Locate the cell with the specified text and output its [X, Y] center coordinate. 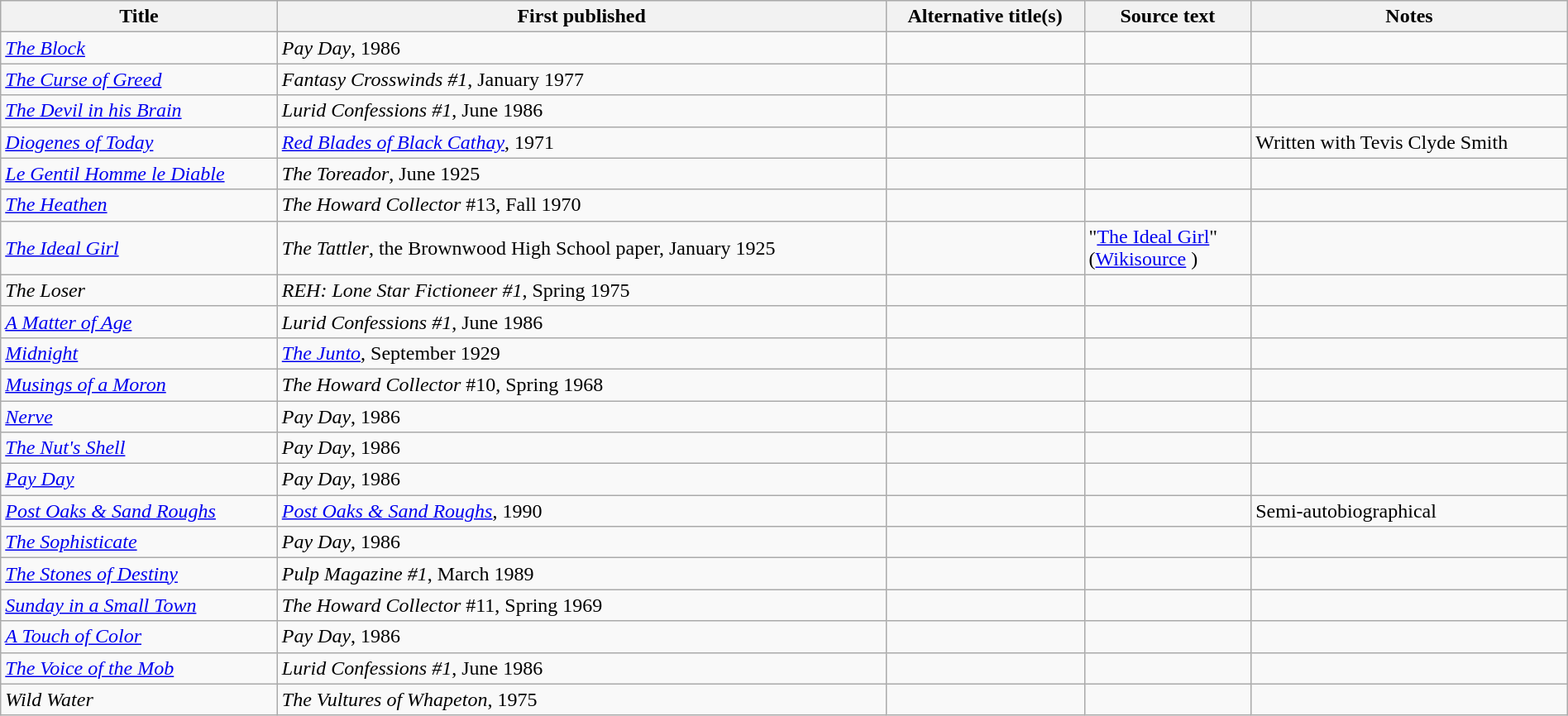
Pay Day [139, 480]
The Voice of the Mob [139, 668]
The Stones of Destiny [139, 574]
Source text [1168, 17]
Musings of a Moron [139, 384]
Post Oaks & Sand Roughs [139, 511]
Written with Tevis Clyde Smith [1409, 142]
Fantasy Crosswinds #1, January 1977 [581, 79]
Title [139, 17]
Alternative title(s) [985, 17]
The Curse of Greed [139, 79]
The Junto, September 1929 [581, 353]
"The Ideal Girl" (Wikisource ) [1168, 248]
Midnight [139, 353]
A Matter of Age [139, 322]
The Toreador, June 1925 [581, 174]
Nerve [139, 416]
First published [581, 17]
Semi-autobiographical [1409, 511]
Diogenes of Today [139, 142]
The Ideal Girl [139, 248]
REH: Lone Star Fictioneer #1, Spring 1975 [581, 290]
A Touch of Color [139, 637]
Le Gentil Homme le Diable [139, 174]
The Loser [139, 290]
The Vultures of Whapeton, 1975 [581, 699]
Pulp Magazine #1, March 1989 [581, 574]
The Heathen [139, 205]
Notes [1409, 17]
The Block [139, 48]
The Tattler, the Brownwood High School paper, January 1925 [581, 248]
The Devil in his Brain [139, 111]
Wild Water [139, 699]
Sunday in a Small Town [139, 605]
The Howard Collector #13, Fall 1970 [581, 205]
The Howard Collector #11, Spring 1969 [581, 605]
The Howard Collector #10, Spring 1968 [581, 384]
Red Blades of Black Cathay, 1971 [581, 142]
Post Oaks & Sand Roughs, 1990 [581, 511]
The Nut's Shell [139, 448]
The Sophisticate [139, 542]
